For the text-containing cell, return its midpoint in [X, Y] coordinate format. 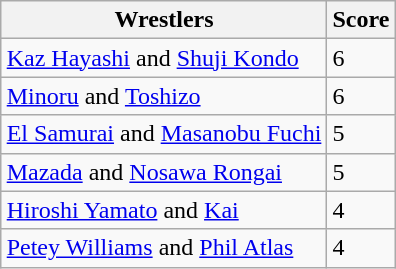
Wrestlers [164, 20]
Minoru and Toshizo [164, 96]
Score [361, 20]
Kaz Hayashi and Shuji Kondo [164, 58]
Hiroshi Yamato and Kai [164, 210]
Petey Williams and Phil Atlas [164, 248]
Mazada and Nosawa Rongai [164, 172]
El Samurai and Masanobu Fuchi [164, 134]
